Extract the (X, Y) coordinate from the center of the cell holding the provided text.  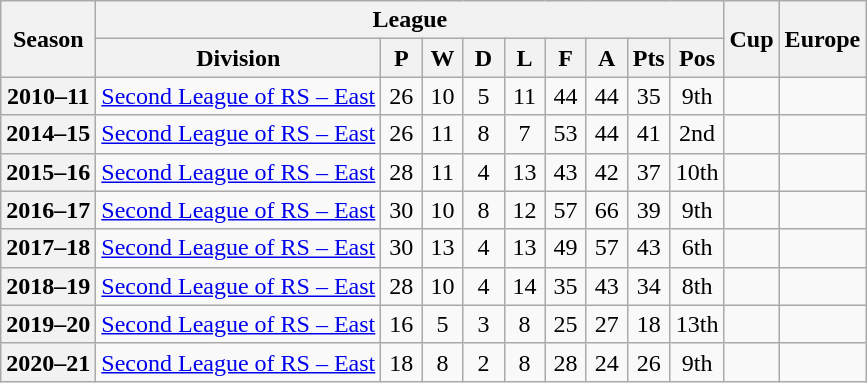
42 (606, 172)
Division (238, 58)
2010–11 (48, 96)
D (484, 58)
49 (566, 248)
66 (606, 210)
41 (648, 134)
A (606, 58)
53 (566, 134)
2020–21 (48, 362)
P (402, 58)
2015–16 (48, 172)
10th (697, 172)
27 (606, 324)
25 (566, 324)
F (566, 58)
W (442, 58)
2016–17 (48, 210)
Pos (697, 58)
24 (606, 362)
Pts (648, 58)
3 (484, 324)
2014–15 (48, 134)
8th (697, 286)
2017–18 (48, 248)
34 (648, 286)
2 (484, 362)
6th (697, 248)
7 (524, 134)
2019–20 (48, 324)
37 (648, 172)
2018–19 (48, 286)
12 (524, 210)
League (410, 20)
L (524, 58)
16 (402, 324)
Season (48, 39)
Europe (822, 39)
14 (524, 286)
13th (697, 324)
Cup (752, 39)
2nd (697, 134)
39 (648, 210)
